Locate the cell with the specified text and output its (X, Y) center coordinate. 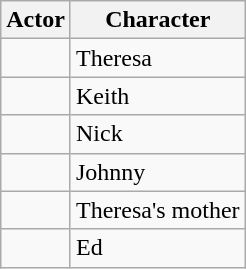
Actor (36, 20)
Theresa (158, 58)
Johnny (158, 172)
Theresa's mother (158, 210)
Nick (158, 134)
Character (158, 20)
Ed (158, 248)
Keith (158, 96)
